Return (X, Y) of the center of cell containing provided text 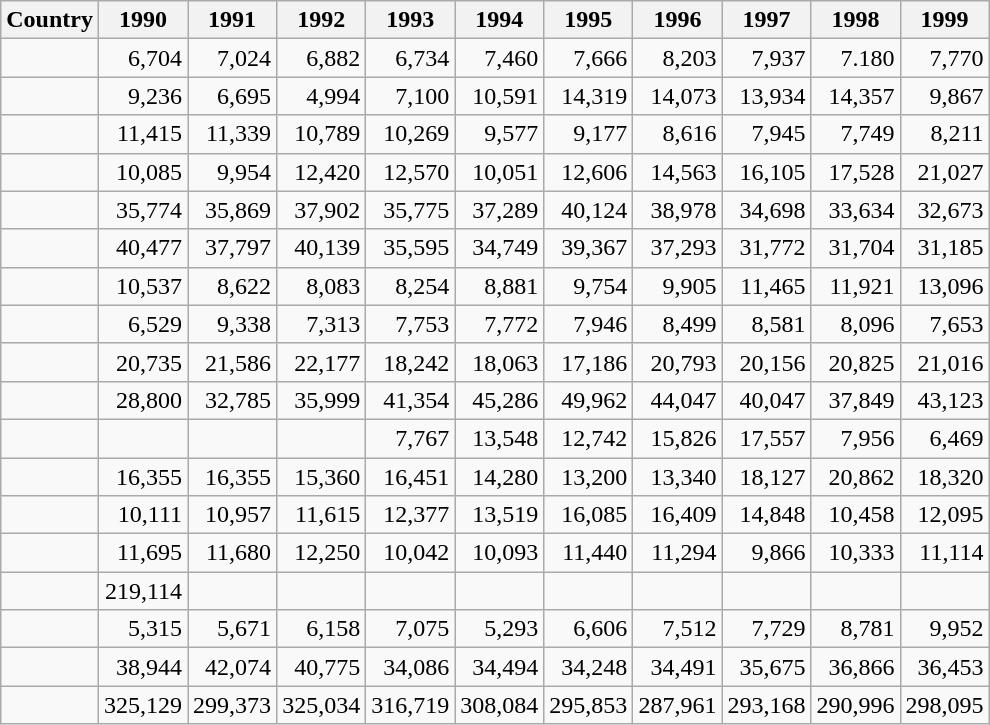
11,465 (766, 286)
Country (50, 20)
13,519 (500, 515)
7,946 (588, 324)
10,957 (232, 515)
7,770 (944, 58)
7,772 (500, 324)
7,729 (766, 629)
9,236 (142, 96)
20,156 (766, 362)
31,704 (856, 248)
9,177 (588, 134)
8,781 (856, 629)
34,491 (678, 667)
6,606 (588, 629)
10,093 (500, 553)
7,937 (766, 58)
18,242 (410, 362)
40,477 (142, 248)
13,340 (678, 477)
33,634 (856, 210)
35,869 (232, 210)
1993 (410, 20)
11,440 (588, 553)
8,211 (944, 134)
49,962 (588, 400)
35,774 (142, 210)
34,248 (588, 667)
12,250 (322, 553)
6,704 (142, 58)
6,469 (944, 438)
20,793 (678, 362)
8,499 (678, 324)
17,528 (856, 172)
1992 (322, 20)
10,537 (142, 286)
9,866 (766, 553)
12,095 (944, 515)
36,453 (944, 667)
1997 (766, 20)
7,313 (322, 324)
14,848 (766, 515)
37,293 (678, 248)
8,616 (678, 134)
8,581 (766, 324)
34,494 (500, 667)
34,086 (410, 667)
1990 (142, 20)
20,735 (142, 362)
8,622 (232, 286)
41,354 (410, 400)
293,168 (766, 705)
325,034 (322, 705)
6,695 (232, 96)
21,016 (944, 362)
18,063 (500, 362)
13,096 (944, 286)
37,289 (500, 210)
14,563 (678, 172)
11,921 (856, 286)
18,320 (944, 477)
9,905 (678, 286)
34,749 (500, 248)
40,775 (322, 667)
12,420 (322, 172)
11,114 (944, 553)
11,415 (142, 134)
9,338 (232, 324)
7,956 (856, 438)
10,333 (856, 553)
10,051 (500, 172)
42,074 (232, 667)
10,591 (500, 96)
10,111 (142, 515)
13,200 (588, 477)
7,075 (410, 629)
7,753 (410, 324)
299,373 (232, 705)
35,999 (322, 400)
10,458 (856, 515)
10,042 (410, 553)
8,083 (322, 286)
40,047 (766, 400)
1998 (856, 20)
7,666 (588, 58)
6,734 (410, 58)
22,177 (322, 362)
11,615 (322, 515)
1991 (232, 20)
16,085 (588, 515)
9,867 (944, 96)
20,862 (856, 477)
7,512 (678, 629)
45,286 (500, 400)
12,606 (588, 172)
295,853 (588, 705)
12,570 (410, 172)
14,280 (500, 477)
15,360 (322, 477)
7,024 (232, 58)
37,849 (856, 400)
20,825 (856, 362)
219,114 (142, 591)
11,339 (232, 134)
35,775 (410, 210)
9,952 (944, 629)
31,185 (944, 248)
16,105 (766, 172)
12,742 (588, 438)
10,789 (322, 134)
16,451 (410, 477)
11,695 (142, 553)
1995 (588, 20)
32,785 (232, 400)
14,073 (678, 96)
11,680 (232, 553)
6,158 (322, 629)
1999 (944, 20)
12,377 (410, 515)
7,767 (410, 438)
325,129 (142, 705)
15,826 (678, 438)
34,698 (766, 210)
13,548 (500, 438)
1996 (678, 20)
290,996 (856, 705)
8,203 (678, 58)
35,595 (410, 248)
37,797 (232, 248)
4,994 (322, 96)
40,139 (322, 248)
7,460 (500, 58)
44,047 (678, 400)
298,095 (944, 705)
21,586 (232, 362)
5,315 (142, 629)
5,293 (500, 629)
14,319 (588, 96)
18,127 (766, 477)
28,800 (142, 400)
6,882 (322, 58)
40,124 (588, 210)
287,961 (678, 705)
7,749 (856, 134)
14,357 (856, 96)
6,529 (142, 324)
13,934 (766, 96)
37,902 (322, 210)
36,866 (856, 667)
7,945 (766, 134)
1994 (500, 20)
7,100 (410, 96)
43,123 (944, 400)
316,719 (410, 705)
17,557 (766, 438)
39,367 (588, 248)
9,577 (500, 134)
5,671 (232, 629)
38,944 (142, 667)
11,294 (678, 553)
7.180 (856, 58)
8,096 (856, 324)
31,772 (766, 248)
16,409 (678, 515)
17,186 (588, 362)
9,754 (588, 286)
8,881 (500, 286)
10,269 (410, 134)
38,978 (678, 210)
308,084 (500, 705)
10,085 (142, 172)
9,954 (232, 172)
21,027 (944, 172)
7,653 (944, 324)
32,673 (944, 210)
8,254 (410, 286)
35,675 (766, 667)
